From the cell containing the given text, extract its center point as (X, Y) coordinate. 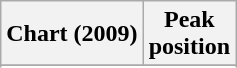
Chart (2009) (72, 34)
Peakposition (189, 34)
